Determine the (x, y) coordinate at the center of the cell enclosing the given text.  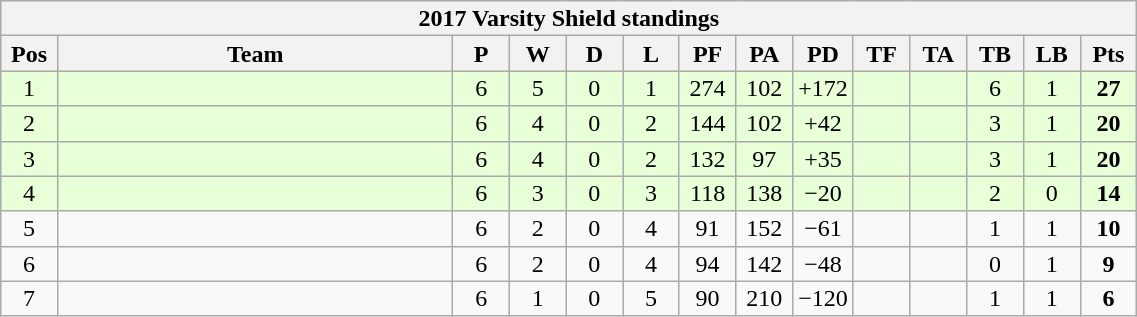
9 (1108, 264)
118 (708, 194)
D (594, 54)
−120 (824, 298)
TB (996, 54)
97 (764, 158)
−61 (824, 228)
138 (764, 194)
PF (708, 54)
LB (1052, 54)
132 (708, 158)
+35 (824, 158)
TA (938, 54)
10 (1108, 228)
152 (764, 228)
L (652, 54)
14 (1108, 194)
+172 (824, 88)
144 (708, 124)
PD (824, 54)
Pos (30, 54)
Team (254, 54)
90 (708, 298)
PA (764, 54)
94 (708, 264)
W (538, 54)
91 (708, 228)
+42 (824, 124)
−20 (824, 194)
TF (882, 54)
7 (30, 298)
Pts (1108, 54)
2017 Varsity Shield standings (569, 18)
142 (764, 264)
210 (764, 298)
274 (708, 88)
P (482, 54)
27 (1108, 88)
−48 (824, 264)
